Extract the [x, y] coordinate from the center of the cell holding the provided text.  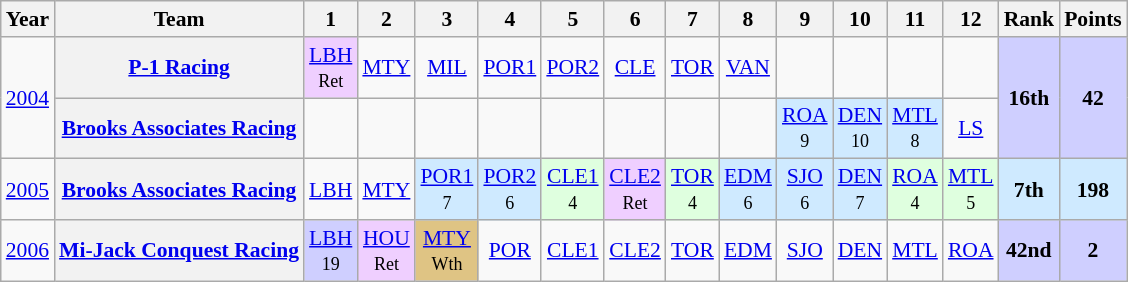
CLE1 [572, 250]
7th [1030, 190]
TOR4 [692, 190]
CLE2Ret [635, 190]
42 [1093, 98]
1 [330, 19]
2006 [28, 250]
EDM6 [748, 190]
42nd [1030, 250]
MIL [446, 68]
CLE14 [572, 190]
12 [971, 19]
SJO6 [805, 190]
POR17 [446, 190]
9 [805, 19]
198 [1093, 190]
MTL8 [915, 128]
DEN7 [860, 190]
MTYWth [446, 250]
Points [1093, 19]
POR [510, 250]
2005 [28, 190]
EDM [748, 250]
LBH19 [330, 250]
LS [971, 128]
11 [915, 19]
ROA [971, 250]
Team [179, 19]
LBHRet [330, 68]
SJO [805, 250]
DEN [860, 250]
7 [692, 19]
CLE [635, 68]
P-1 Racing [179, 68]
ROA4 [915, 190]
POR2 [572, 68]
3 [446, 19]
5 [572, 19]
6 [635, 19]
CLE2 [635, 250]
POR1 [510, 68]
HOURet [386, 250]
MTL [915, 250]
MTL5 [971, 190]
8 [748, 19]
Year [28, 19]
Rank [1030, 19]
Mi-Jack Conquest Racing [179, 250]
ROA9 [805, 128]
POR26 [510, 190]
4 [510, 19]
10 [860, 19]
DEN10 [860, 128]
LBH [330, 190]
16th [1030, 98]
VAN [748, 68]
2004 [28, 98]
